Return the [x, y] coordinate for the center point of the cell that contains the specified text.  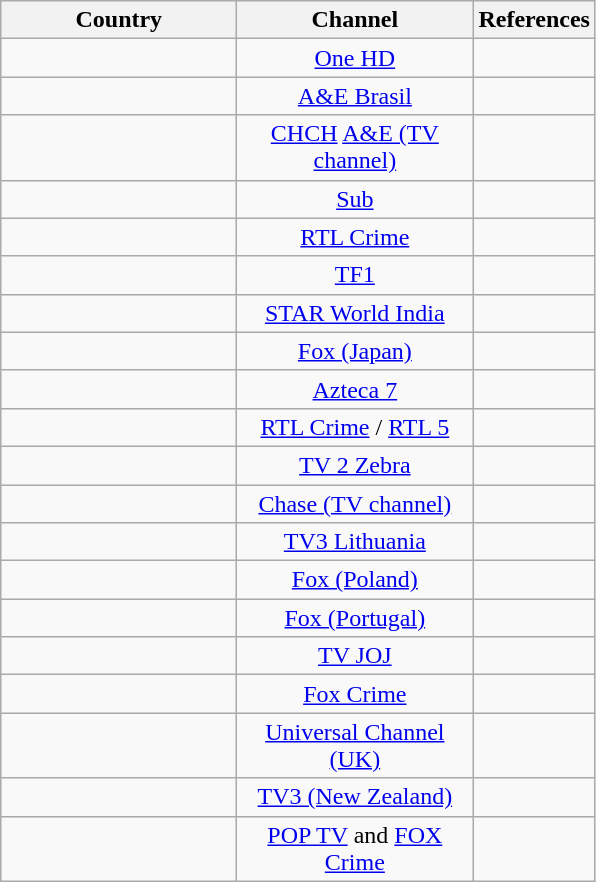
POP TV and FOX Crime [355, 848]
TV JOJ [355, 656]
TV 2 Zebra [355, 465]
RTL Crime [355, 237]
Country [119, 20]
References [534, 20]
TF1 [355, 275]
Sub [355, 199]
Universal Channel (UK) [355, 746]
RTL Crime / RTL 5 [355, 427]
A&E Brasil [355, 96]
TV3 (New Zealand) [355, 797]
Azteca 7 [355, 389]
CHCH A&E (TV channel) [355, 148]
Fox Crime [355, 694]
Fox (Poland) [355, 580]
Channel [355, 20]
Fox (Portugal) [355, 618]
Chase (TV channel) [355, 503]
STAR World India [355, 313]
One HD [355, 58]
TV3 Lithuania [355, 542]
Fox (Japan) [355, 351]
